Locate the cell with the specified text and output its (X, Y) center coordinate. 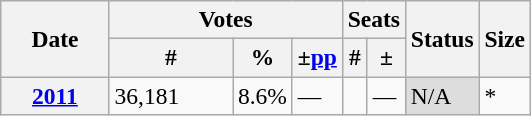
2011 (55, 95)
±pp (317, 57)
Date (55, 38)
Status (442, 38)
± (386, 57)
Size (504, 38)
* (504, 95)
N/A (442, 95)
Seats (374, 19)
36,181 (170, 95)
% (262, 57)
Votes (226, 19)
8.6% (262, 95)
